Extract the (X, Y) coordinate from the center of the cell holding the provided text.  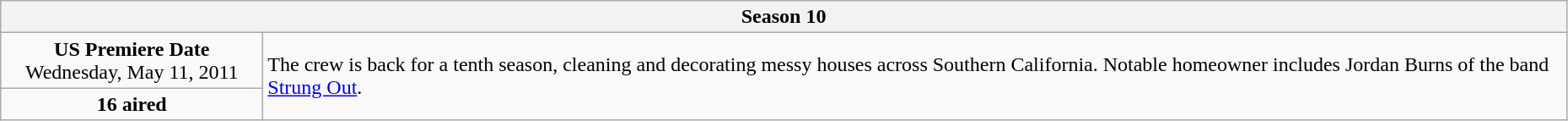
Season 10 (784, 17)
16 aired (132, 104)
US Premiere DateWednesday, May 11, 2011 (132, 61)
